Find where the given text appears and provide that cell's center as [X, Y] coordinate. 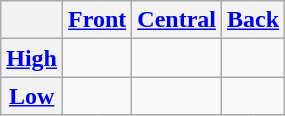
High [32, 58]
Central [177, 20]
Front [98, 20]
Low [32, 96]
Back [254, 20]
